Capture the cell that displays the provided text and extract its [X, Y] central coordinate. 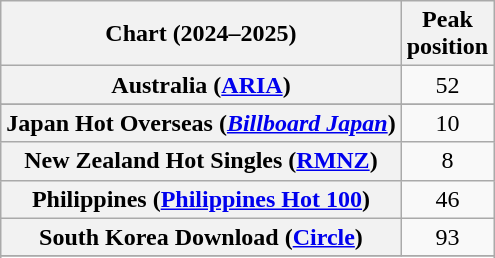
8 [447, 161]
South Korea Download (Circle) [201, 237]
Chart (2024–2025) [201, 34]
Peakposition [447, 34]
93 [447, 237]
10 [447, 123]
Philippines (Philippines Hot 100) [201, 199]
New Zealand Hot Singles (RMNZ) [201, 161]
Australia (ARIA) [201, 85]
46 [447, 199]
52 [447, 85]
Japan Hot Overseas (Billboard Japan) [201, 123]
